Determine the (x, y) coordinate at the center of the cell enclosing the given text.  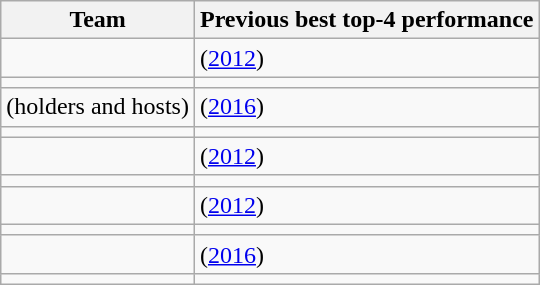
Previous best top-4 performance (366, 20)
(holders and hosts) (98, 107)
Team (98, 20)
